For the text-containing cell, return its midpoint in (x, y) coordinate format. 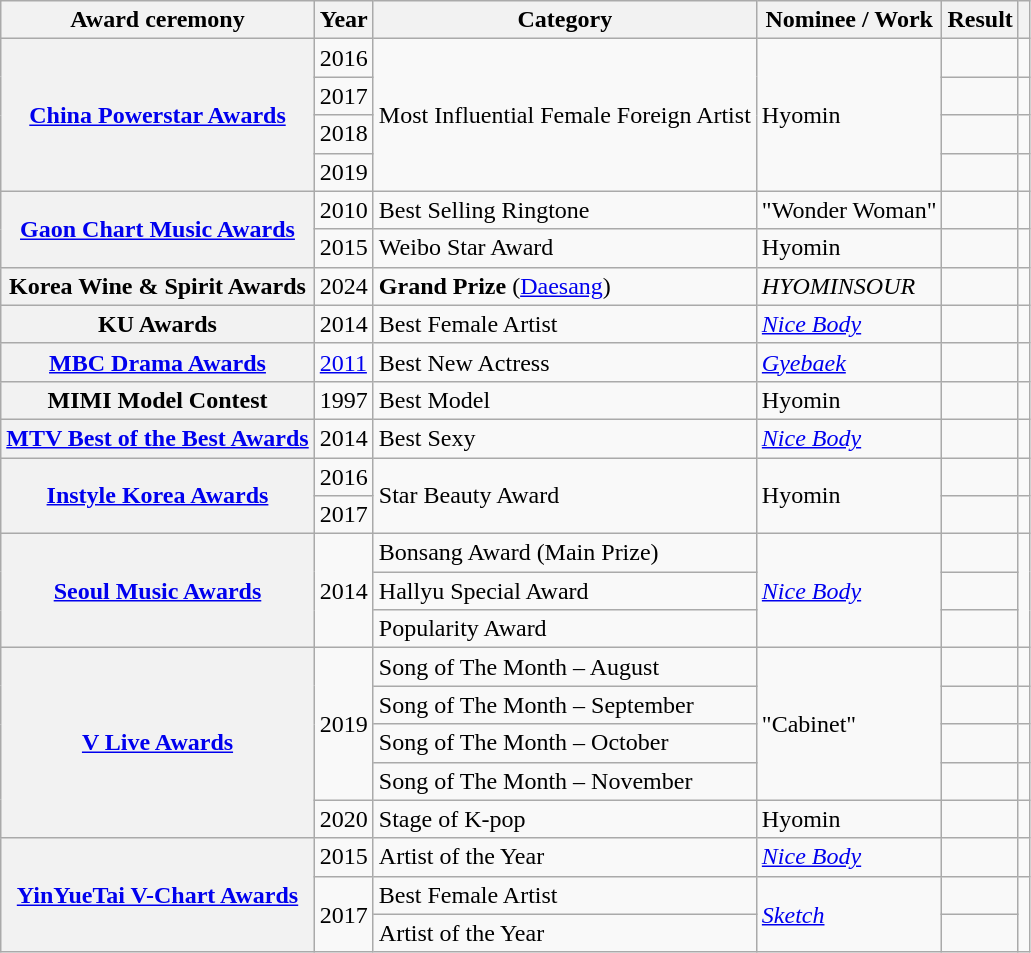
"Cabinet" (849, 724)
Result (980, 20)
Stage of K-pop (564, 819)
YinYueTai V-Chart Awards (158, 895)
V Live Awards (158, 743)
Best New Actress (564, 362)
MTV Best of the Best Awards (158, 438)
Best Sexy (564, 438)
Best Selling Ringtone (564, 210)
Song of The Month – August (564, 667)
Weibo Star Award (564, 248)
2011 (344, 362)
2024 (344, 286)
Hallyu Special Award (564, 591)
Sketch (849, 914)
2010 (344, 210)
Gaon Chart Music Awards (158, 229)
Bonsang Award (Main Prize) (564, 553)
"Wonder Woman" (849, 210)
Gyebaek (849, 362)
MIMI Model Contest (158, 400)
2018 (344, 134)
Star Beauty Award (564, 496)
Instyle Korea Awards (158, 496)
Song of The Month – November (564, 781)
HYOMINSOUR (849, 286)
Grand Prize (Daesang) (564, 286)
Award ceremony (158, 20)
Category (564, 20)
Best Model (564, 400)
Most Influential Female Foreign Artist (564, 115)
Year (344, 20)
China Powerstar Awards (158, 115)
Song of The Month – October (564, 743)
1997 (344, 400)
Korea Wine & Spirit Awards (158, 286)
Seoul Music Awards (158, 591)
MBC Drama Awards (158, 362)
Nominee / Work (849, 20)
2020 (344, 819)
Popularity Award (564, 629)
KU Awards (158, 324)
Song of The Month – September (564, 705)
